Provide the [x, y] coordinate of the cell's center where the given text is located.  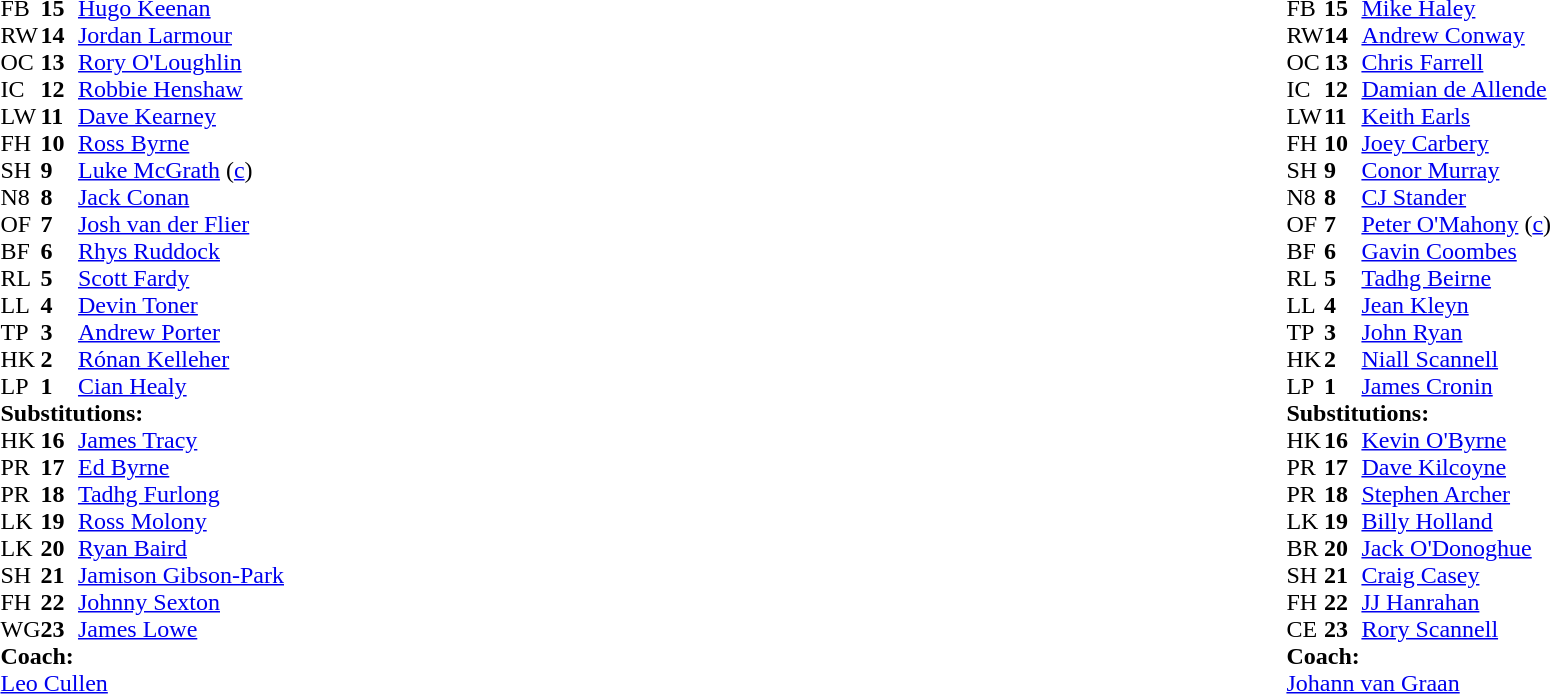
James Tracy [181, 440]
Rónan Kelleher [181, 360]
Ross Byrne [181, 144]
Jordan Larmour [181, 36]
Coach: [142, 656]
Rhys Ruddock [181, 252]
Andrew Porter [181, 332]
Luke McGrath (c) [181, 170]
James Lowe [181, 630]
Josh van der Flier [181, 224]
Johnny Sexton [181, 602]
Ryan Baird [181, 548]
Ed Byrne [181, 468]
Rory O'Loughlin [181, 62]
Scott Fardy [181, 278]
Dave Kearney [181, 116]
Ross Molony [181, 522]
Robbie Henshaw [181, 90]
Devin Toner [181, 306]
CE [1305, 630]
Tadhg Furlong [181, 494]
WG [20, 630]
Jamison Gibson-Park [181, 576]
Jack Conan [181, 198]
Substitutions: [142, 414]
Cian Healy [181, 386]
BR [1305, 548]
